Extract the [x, y] coordinate from the center of the cell holding the provided text.  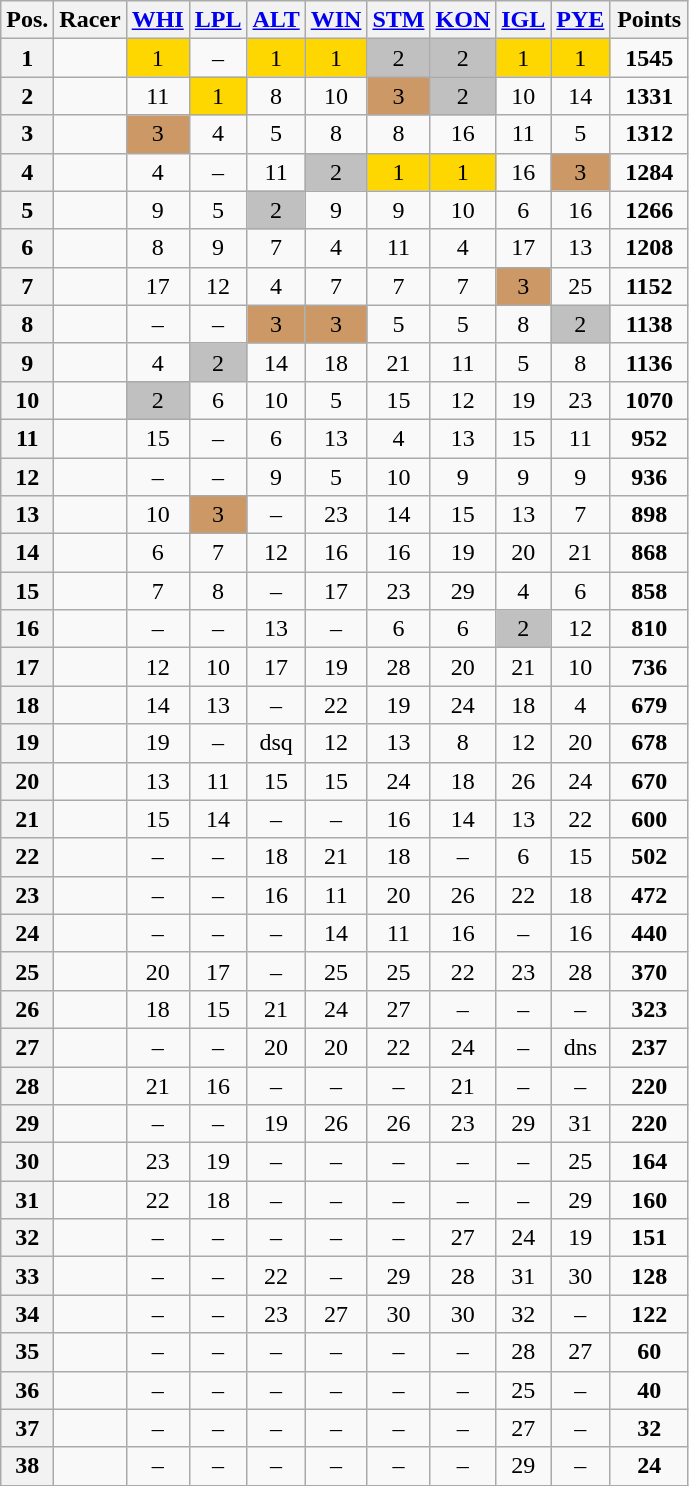
Racer [90, 20]
40 [650, 1390]
1136 [650, 362]
1138 [650, 324]
128 [650, 1276]
1545 [650, 58]
ALT [276, 20]
37 [28, 1428]
952 [650, 438]
Points [650, 20]
1266 [650, 210]
1070 [650, 400]
1284 [650, 172]
Pos. [28, 20]
1312 [650, 134]
LPL [218, 20]
WIN [336, 20]
679 [650, 705]
KON [463, 20]
670 [650, 781]
35 [28, 1352]
PYE [580, 20]
WHI [158, 20]
736 [650, 667]
160 [650, 1200]
237 [650, 1047]
868 [650, 553]
164 [650, 1162]
151 [650, 1238]
1152 [650, 286]
936 [650, 477]
33 [28, 1276]
60 [650, 1352]
898 [650, 515]
600 [650, 819]
323 [650, 1009]
858 [650, 591]
370 [650, 971]
502 [650, 857]
38 [28, 1466]
678 [650, 743]
dsq [276, 743]
122 [650, 1314]
1208 [650, 248]
1331 [650, 96]
IGL [524, 20]
440 [650, 933]
dns [580, 1047]
STM [398, 20]
34 [28, 1314]
810 [650, 629]
36 [28, 1390]
472 [650, 895]
